Output the [X, Y] coordinate of the center of the cell containing the given text.  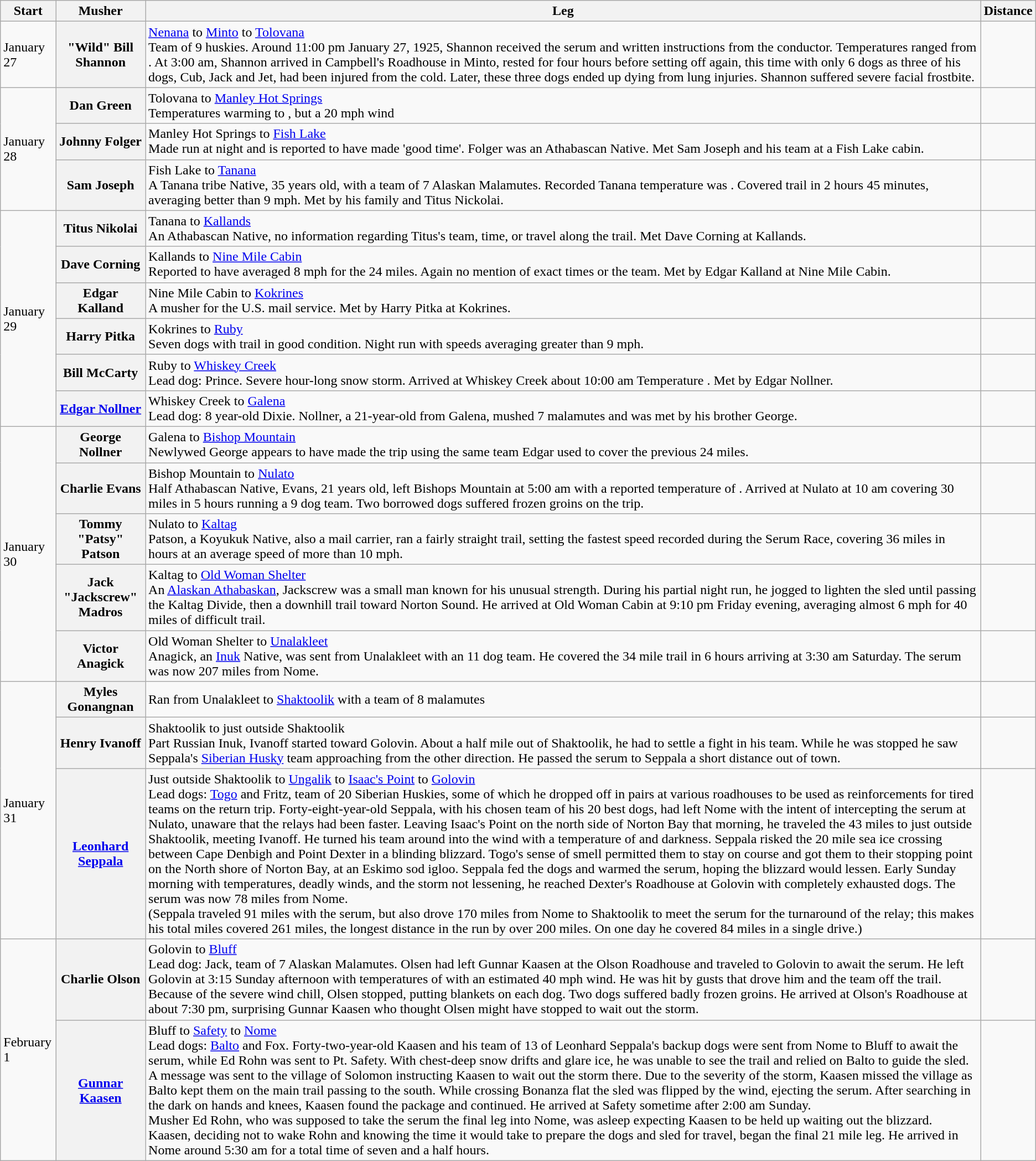
January 30 [28, 554]
Bill McCarty [101, 372]
Edgar Kalland [101, 300]
Charlie Evans [101, 488]
January 27 [28, 54]
Start [28, 11]
Tommy "Patsy" Patson [101, 539]
Ruby to Whiskey CreekLead dog: Prince. Severe hour-long snow storm. Arrived at Whiskey Creek about 10:00 am Temperature . Met by Edgar Nollner. [563, 372]
Victor Anagick [101, 656]
Leonhard Seppala [101, 854]
Gunnar Kaasen [101, 1090]
Tolovana to Manley Hot SpringsTemperatures warming to , but a 20 mph wind [563, 105]
Edgar Nollner [101, 409]
Galena to Bishop MountainNewlywed George appears to have made the trip using the same team Edgar used to cover the previous 24 miles. [563, 444]
Henry Ivanoff [101, 743]
George Nollner [101, 444]
"Wild" Bill Shannon [101, 54]
Jack "Jackscrew" Madros [101, 598]
Kokrines to RubySeven dogs with trail in good condition. Night run with speeds averaging greater than 9 mph. [563, 337]
Whiskey Creek to GalenaLead dog: 8 year-old Dixie. Nollner, a 21-year-old from Galena, mushed 7 malamutes and was met by his brother George. [563, 409]
February 1 [28, 1050]
Dave Corning [101, 265]
Titus Nikolai [101, 228]
January 31 [28, 811]
Musher [101, 11]
Johnny Folger [101, 142]
January 29 [28, 318]
January 28 [28, 149]
Dan Green [101, 105]
Myles Gonangnan [101, 700]
Charlie Olson [101, 979]
Ran from Unalakleet to Shaktoolik with a team of 8 malamutes [563, 700]
Distance [1008, 11]
Harry Pitka [101, 337]
Leg [563, 11]
Tanana to KallandsAn Athabascan Native, no information regarding Titus's team, time, or travel along the trail. Met Dave Corning at Kallands. [563, 228]
Sam Joseph [101, 185]
Nine Mile Cabin to KokrinesA musher for the U.S. mail service. Met by Harry Pitka at Kokrines. [563, 300]
